Return [X, Y] of the center of cell containing provided text 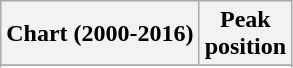
Chart (2000-2016) [100, 34]
Peakposition [245, 34]
